Pinpoint the cell where the given text exists, returning its (x, y) midpoint coordinate. 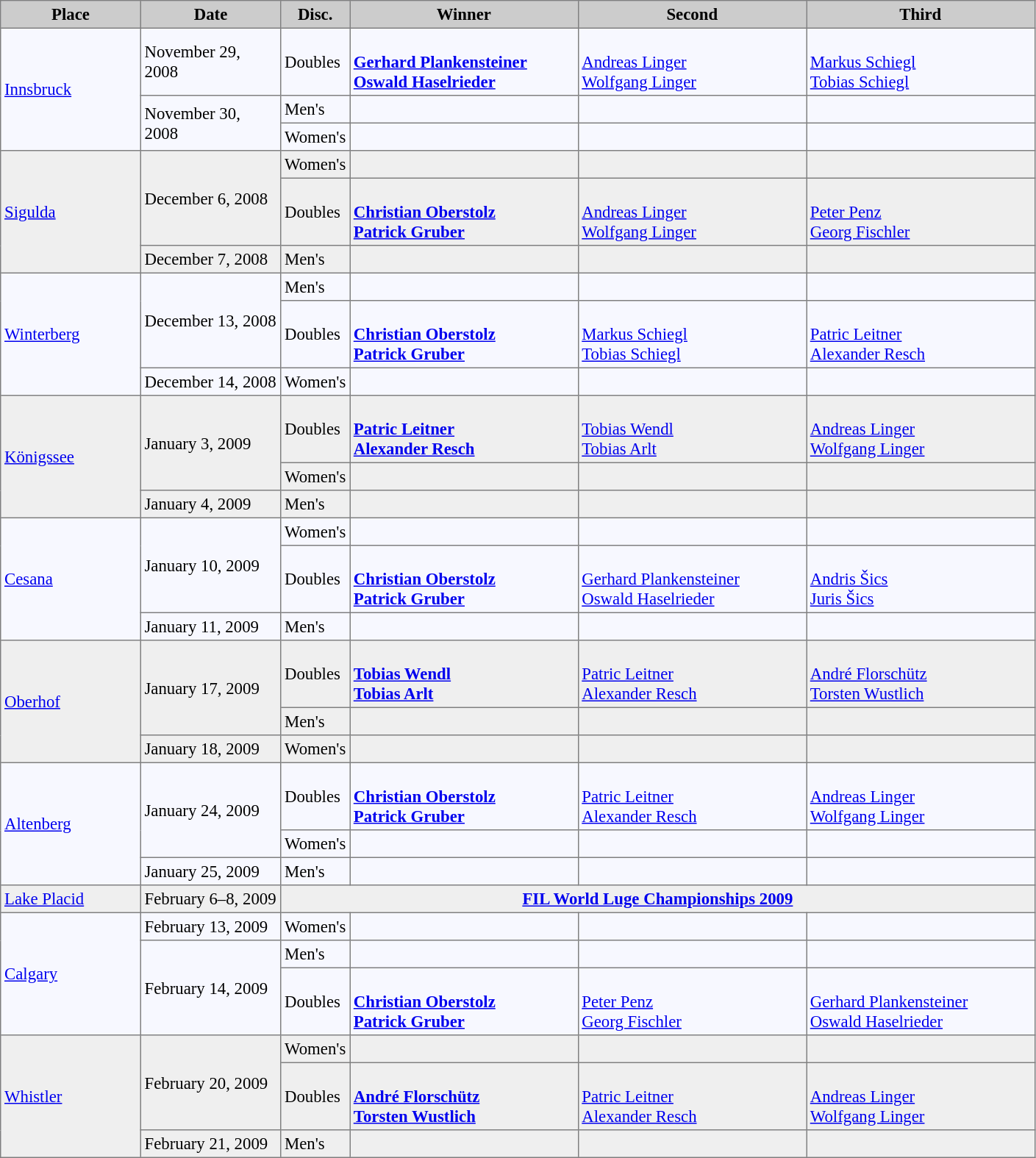
Altenberg (71, 823)
January 11, 2009 (210, 626)
January 25, 2009 (210, 871)
FIL World Luge Championships 2009 (657, 899)
November 30, 2008 (210, 124)
December 6, 2008 (210, 199)
Sigulda (71, 212)
Königssee (71, 457)
January 3, 2009 (210, 443)
February 6–8, 2009 (210, 899)
Second (692, 15)
February 14, 2009 (210, 988)
February 21, 2009 (210, 1144)
Cesana (71, 579)
February 20, 2009 (210, 1082)
January 18, 2009 (210, 749)
Date (210, 15)
Place (71, 15)
December 13, 2008 (210, 321)
November 29, 2008 (210, 62)
Third (921, 15)
Lake Placid (71, 899)
Innsbruck (71, 89)
Andris Šics Juris Šics (921, 579)
January 17, 2009 (210, 688)
January 10, 2009 (210, 565)
February 13, 2009 (210, 926)
January 24, 2009 (210, 810)
December 7, 2008 (210, 260)
December 14, 2008 (210, 382)
Calgary (71, 973)
Oberhof (71, 701)
Winner (464, 15)
Disc. (315, 15)
Winterberg (71, 334)
Whistler (71, 1096)
January 4, 2009 (210, 504)
